Search for the cell housing the specified text and yield its (X, Y) center coordinate. 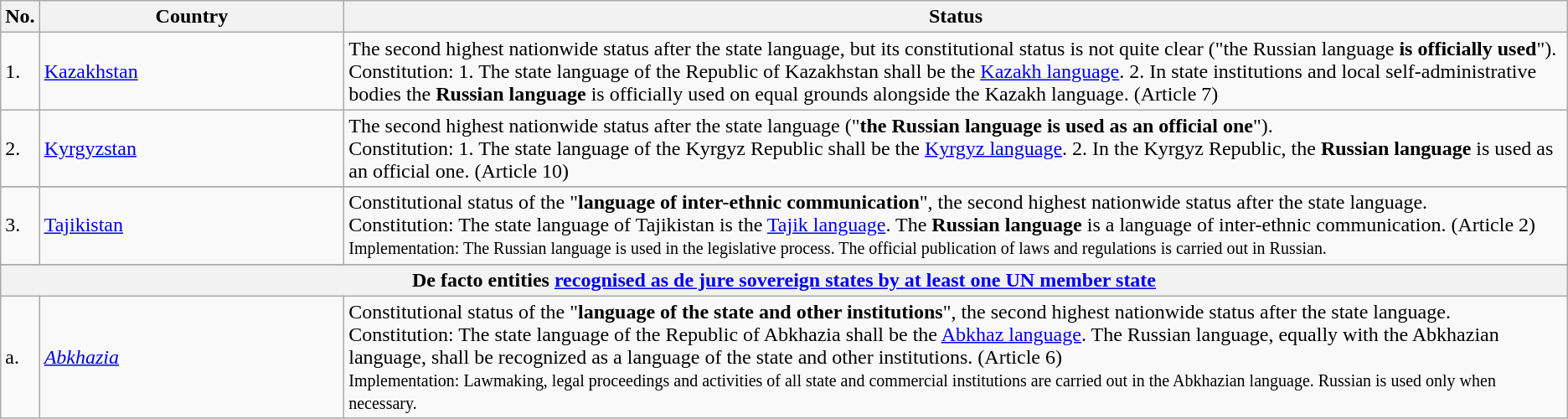
No. (20, 17)
Kazakhstan (192, 71)
Status (957, 17)
2. (20, 148)
Country (192, 17)
3. (20, 225)
Tajikistan (192, 225)
1. (20, 71)
a. (20, 357)
De facto entities recognised as de jure sovereign states by at least one UN member state (784, 280)
Abkhazia (192, 357)
Kyrgyzstan (192, 148)
